Locate the cell with the specified text and output its (X, Y) center coordinate. 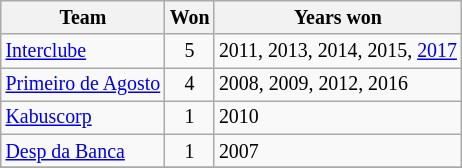
Desp da Banca (83, 152)
Primeiro de Agosto (83, 84)
2011, 2013, 2014, 2015, 2017 (338, 50)
2008, 2009, 2012, 2016 (338, 84)
4 (190, 84)
5 (190, 50)
Won (190, 18)
Team (83, 18)
2007 (338, 152)
Kabuscorp (83, 118)
2010 (338, 118)
Years won (338, 18)
Interclube (83, 50)
